From the cell containing the given text, extract its center point as (x, y) coordinate. 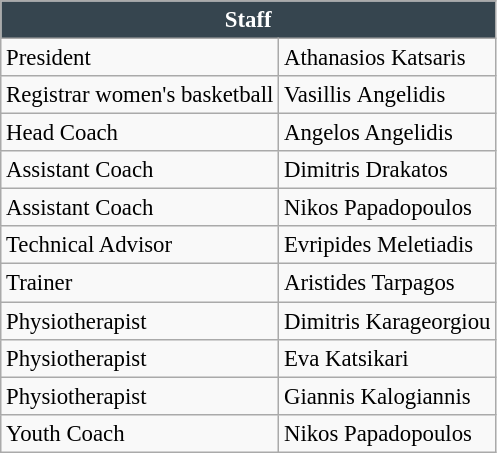
Evripides Meletiadis (388, 245)
President (140, 58)
Athanasios Katsaris (388, 58)
Registrar women's basketball (140, 95)
Youth Coach (140, 433)
Vasillis Αngelidis (388, 95)
Dimitris Karageorgiou (388, 321)
Aristides Tarpagos (388, 283)
Trainer (140, 283)
Giannis Kalogiannis (388, 396)
Eva Katsikari (388, 358)
Head Coach (140, 133)
Angelos Angelidis (388, 133)
Dimitris Drakatos (388, 170)
Technical Advisor (140, 245)
Staff (248, 20)
